Return [X, Y] of the center of cell containing provided text 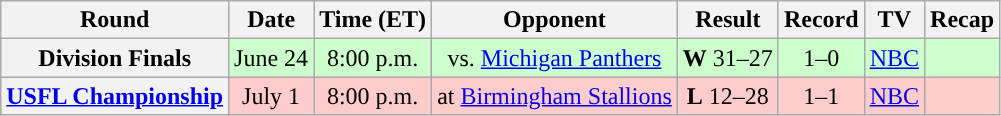
vs. Michigan Panthers [555, 58]
1–1 [821, 96]
TV [894, 20]
L 12–28 [728, 96]
Opponent [555, 20]
Time (ET) [373, 20]
Recap [962, 20]
W 31–27 [728, 58]
at Birmingham Stallions [555, 96]
July 1 [272, 96]
USFL Championship [115, 96]
Result [728, 20]
Round [115, 20]
June 24 [272, 58]
Record [821, 20]
1–0 [821, 58]
Date [272, 20]
Division Finals [115, 58]
